Extract the (x, y) coordinate from the center of the cell holding the provided text.  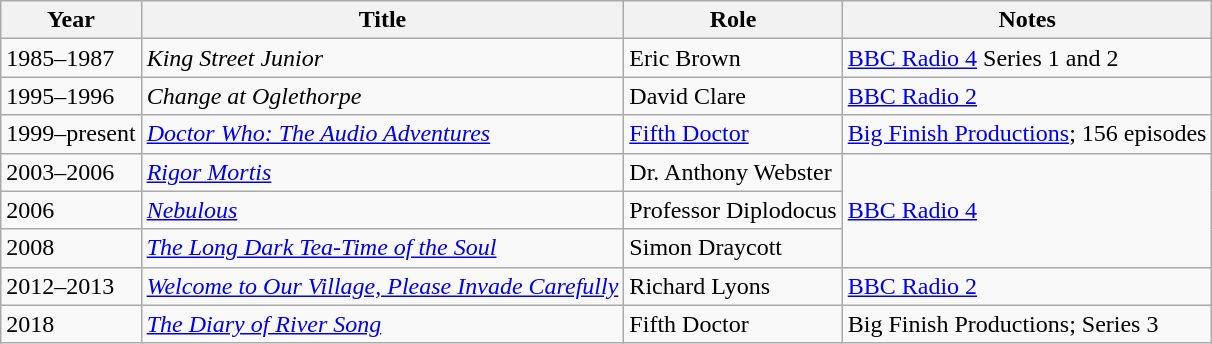
Role (733, 20)
Rigor Mortis (382, 172)
1985–1987 (71, 58)
Big Finish Productions; Series 3 (1027, 324)
Notes (1027, 20)
1995–1996 (71, 96)
Professor Diplodocus (733, 210)
2006 (71, 210)
David Clare (733, 96)
1999–present (71, 134)
2018 (71, 324)
Welcome to Our Village, Please Invade Carefully (382, 286)
Year (71, 20)
2008 (71, 248)
Big Finish Productions; 156 episodes (1027, 134)
BBC Radio 4 (1027, 210)
Nebulous (382, 210)
BBC Radio 4 Series 1 and 2 (1027, 58)
Dr. Anthony Webster (733, 172)
The Long Dark Tea-Time of the Soul (382, 248)
Simon Draycott (733, 248)
Change at Oglethorpe (382, 96)
Doctor Who: The Audio Adventures (382, 134)
The Diary of River Song (382, 324)
Richard Lyons (733, 286)
Eric Brown (733, 58)
2012–2013 (71, 286)
Title (382, 20)
2003–2006 (71, 172)
King Street Junior (382, 58)
